For the text-containing cell, return its midpoint in (X, Y) coordinate format. 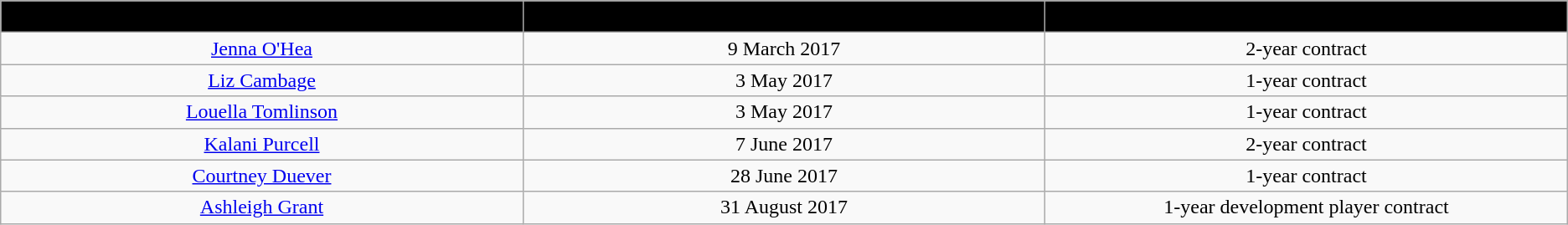
Louella Tomlinson (261, 112)
31 August 2017 (784, 207)
Ashleigh Grant (261, 207)
1-year development player contract (1307, 207)
9 March 2017 (784, 49)
Signed (784, 17)
Jenna O'Hea (261, 49)
7 June 2017 (784, 144)
Player (261, 17)
Contract (1307, 17)
Kalani Purcell (261, 144)
28 June 2017 (784, 176)
Liz Cambage (261, 80)
Courtney Duever (261, 176)
